Return [x, y] of the center of cell containing provided text 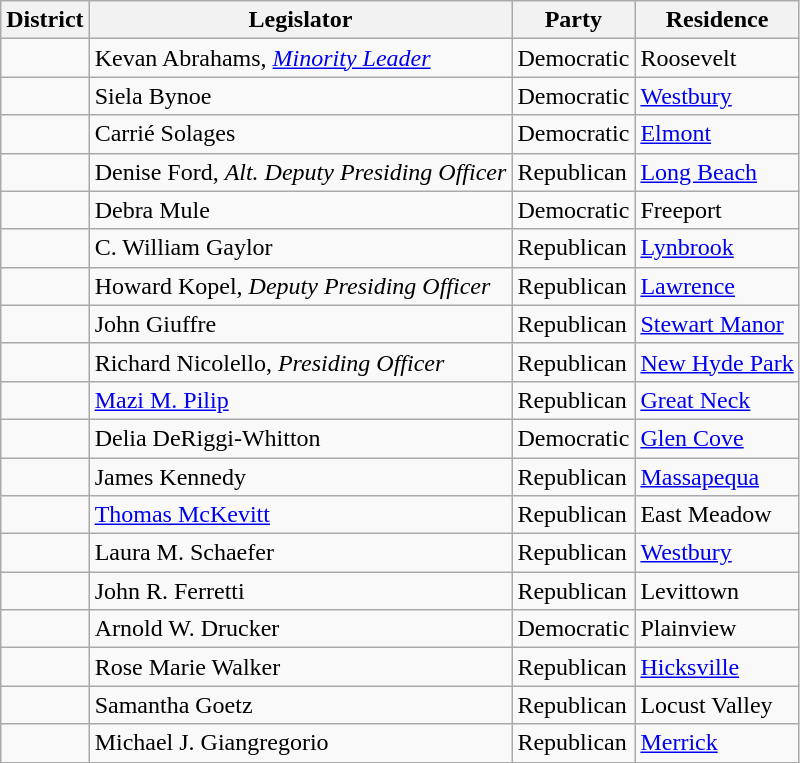
Merrick [717, 743]
Laura M. Schaefer [300, 553]
Freeport [717, 210]
Rose Marie Walker [300, 667]
East Meadow [717, 515]
Plainview [717, 629]
Debra Mule [300, 210]
Siela Bynoe [300, 96]
James Kennedy [300, 477]
Legislator [300, 20]
Michael J. Giangregorio [300, 743]
New Hyde Park [717, 362]
Long Beach [717, 172]
Massapequa [717, 477]
Residence [717, 20]
Delia DeRiggi-Whitton [300, 438]
Samantha Goetz [300, 705]
District [45, 20]
Carrié Solages [300, 134]
Arnold W. Drucker [300, 629]
Stewart Manor [717, 324]
Glen Cove [717, 438]
Levittown [717, 591]
Hicksville [717, 667]
C. William Gaylor [300, 248]
Lawrence [717, 286]
Lynbrook [717, 248]
Party [574, 20]
Kevan Abrahams, Minority Leader [300, 58]
Richard Nicolello, Presiding Officer [300, 362]
John Giuffre [300, 324]
Mazi M. Pilip [300, 400]
Howard Kopel, Deputy Presiding Officer [300, 286]
Thomas McKevitt [300, 515]
John R. Ferretti [300, 591]
Elmont [717, 134]
Locust Valley [717, 705]
Roosevelt [717, 58]
Great Neck [717, 400]
Denise Ford, Alt. Deputy Presiding Officer [300, 172]
